Search for the cell housing the specified text and yield its (x, y) center coordinate. 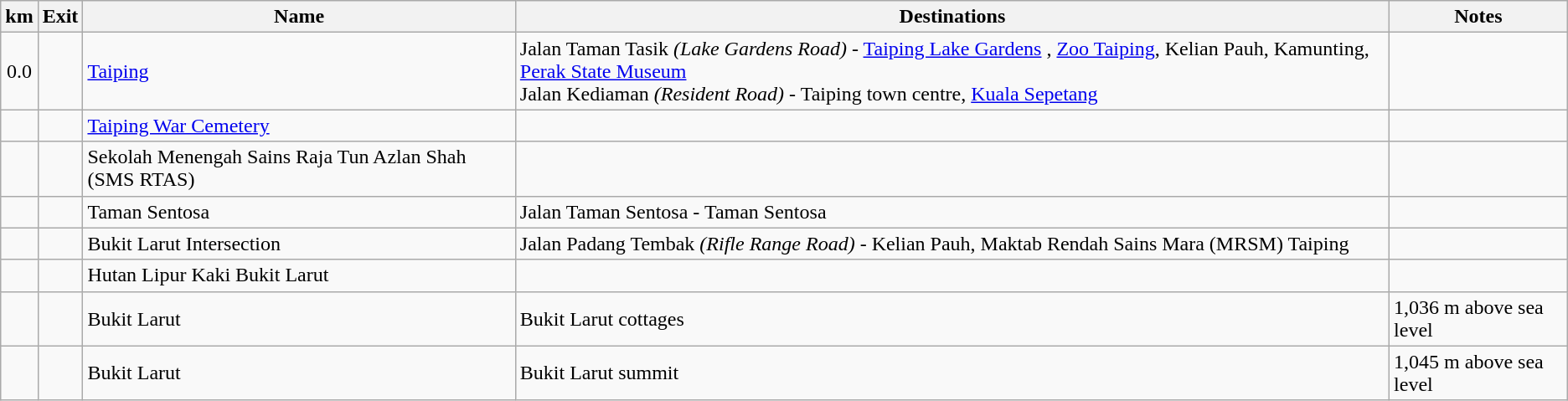
1,036 m above sea level (1479, 318)
Hutan Lipur Kaki Bukit Larut (299, 275)
Bukit Larut cottages (952, 318)
Sekolah Menengah Sains Raja Tun Azlan Shah (SMS RTAS) (299, 169)
Taiping (299, 71)
1,045 m above sea level (1479, 373)
Bukit Larut summit (952, 373)
Exit (60, 17)
Destinations (952, 17)
km (19, 17)
Taman Sentosa (299, 212)
Notes (1479, 17)
0.0 (19, 71)
Taiping War Cemetery (299, 126)
Jalan Taman Sentosa - Taman Sentosa (952, 212)
Jalan Padang Tembak (Rifle Range Road) - Kelian Pauh, Maktab Rendah Sains Mara (MRSM) Taiping (952, 244)
Name (299, 17)
Bukit Larut Intersection (299, 244)
